Determine the [x, y] coordinate at the center of the cell enclosing the given text.  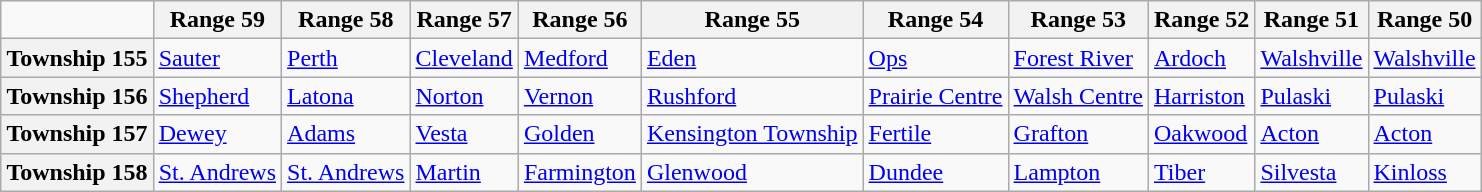
Farmington [580, 172]
Sauter [217, 58]
Golden [580, 134]
Grafton [1078, 134]
Cleveland [464, 58]
Vernon [580, 96]
Range 55 [752, 20]
Oakwood [1201, 134]
Ops [936, 58]
Norton [464, 96]
Eden [752, 58]
Medford [580, 58]
Range 53 [1078, 20]
Township 158 [77, 172]
Prairie Centre [936, 96]
Tiber [1201, 172]
Rushford [752, 96]
Range 58 [346, 20]
Latona [346, 96]
Adams [346, 134]
Township 155 [77, 58]
Walsh Centre [1078, 96]
Dundee [936, 172]
Range 59 [217, 20]
Range 54 [936, 20]
Kinloss [1424, 172]
Township 156 [77, 96]
Range 50 [1424, 20]
Range 57 [464, 20]
Township 157 [77, 134]
Kensington Township [752, 134]
Lampton [1078, 172]
Glenwood [752, 172]
Ardoch [1201, 58]
Dewey [217, 134]
Perth [346, 58]
Range 51 [1312, 20]
Range 52 [1201, 20]
Martin [464, 172]
Shepherd [217, 96]
Silvesta [1312, 172]
Range 56 [580, 20]
Forest River [1078, 58]
Fertile [936, 134]
Harriston [1201, 96]
Vesta [464, 134]
